Return [x, y] of the center of cell containing provided text 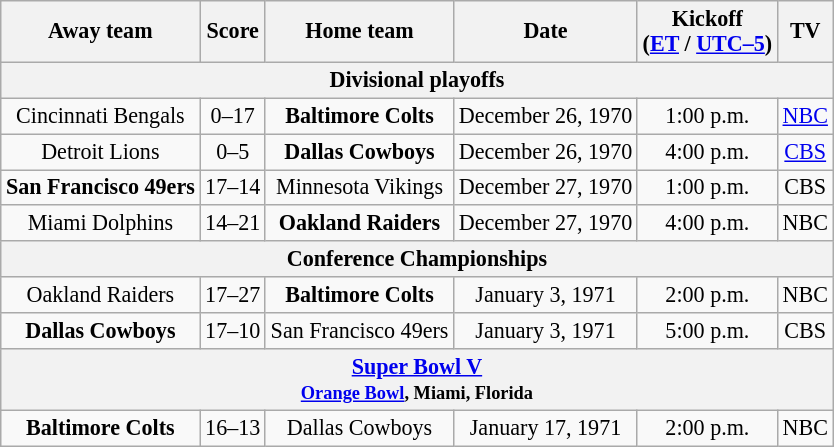
Minnesota Vikings [359, 187]
TV [805, 30]
0–17 [233, 116]
17–14 [233, 187]
Home team [359, 30]
Divisional playoffs [417, 80]
Kickoff(ET / UTC–5) [707, 30]
Score [233, 30]
Away team [100, 30]
Detroit Lions [100, 151]
Date [546, 30]
Miami Dolphins [100, 223]
17–10 [233, 330]
Cincinnati Bengals [100, 116]
January 17, 1971 [546, 428]
17–27 [233, 295]
14–21 [233, 223]
5:00 p.m. [707, 330]
0–5 [233, 151]
Conference Championships [417, 259]
Super Bowl VOrange Bowl, Miami, Florida [417, 378]
16–13 [233, 428]
